Find where the given text appears and provide that cell's center as [x, y] coordinate. 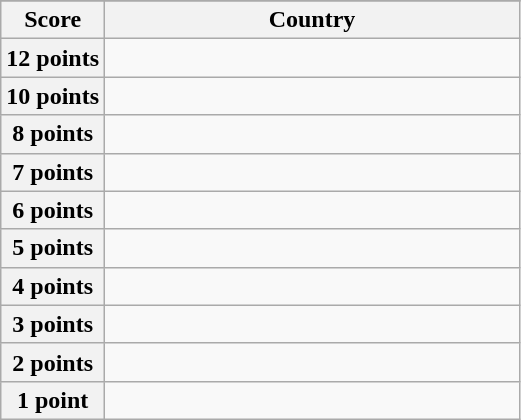
10 points [53, 96]
8 points [53, 134]
1 point [53, 400]
5 points [53, 248]
6 points [53, 210]
12 points [53, 58]
Score [53, 20]
4 points [53, 286]
2 points [53, 362]
3 points [53, 324]
7 points [53, 172]
Country [312, 20]
